Output the [x, y] coordinate of the center of the cell containing the given text.  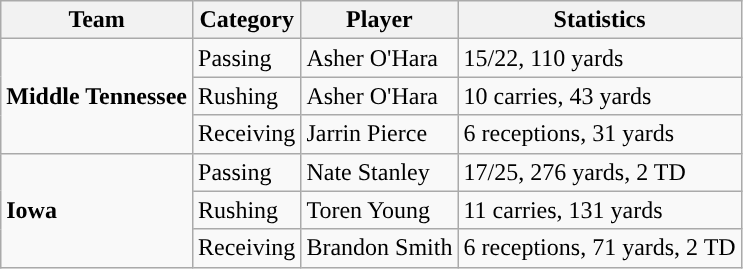
6 receptions, 71 yards, 2 TD [600, 248]
Category [247, 20]
11 carries, 131 yards [600, 210]
Player [380, 20]
Brandon Smith [380, 248]
Middle Tennessee [97, 96]
Nate Stanley [380, 172]
Toren Young [380, 210]
Iowa [97, 210]
6 receptions, 31 yards [600, 134]
15/22, 110 yards [600, 58]
Statistics [600, 20]
Team [97, 20]
17/25, 276 yards, 2 TD [600, 172]
Jarrin Pierce [380, 134]
10 carries, 43 yards [600, 96]
